Return [X, Y] of the center of cell containing provided text 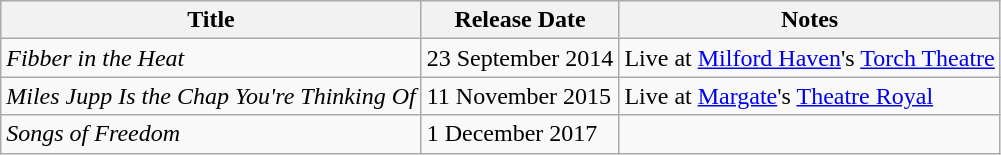
Live at Margate's Theatre Royal [810, 96]
Notes [810, 20]
1 December 2017 [520, 134]
23 September 2014 [520, 58]
Live at Milford Haven's Torch Theatre [810, 58]
11 November 2015 [520, 96]
Release Date [520, 20]
Title [211, 20]
Songs of Freedom [211, 134]
Fibber in the Heat [211, 58]
Miles Jupp Is the Chap You're Thinking Of [211, 96]
